Scan for the cell matching the given text and deliver its [x, y] coordinate at center. 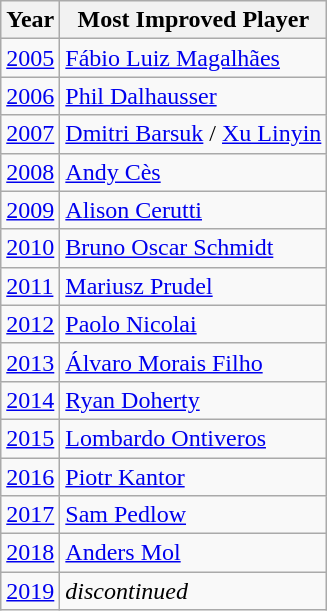
Álvaro Morais Filho [194, 362]
Bruno Oscar Schmidt [194, 248]
2008 [30, 172]
2014 [30, 400]
Paolo Nicolai [194, 324]
2012 [30, 324]
Sam Pedlow [194, 515]
Dmitri Barsuk / Xu Linyin [194, 134]
2017 [30, 515]
Mariusz Prudel [194, 286]
Lombardo Ontiveros [194, 438]
2010 [30, 248]
Most Improved Player [194, 20]
Ryan Doherty [194, 400]
Alison Cerutti [194, 210]
2016 [30, 477]
2011 [30, 286]
Year [30, 20]
2015 [30, 438]
2018 [30, 553]
Andy Cès [194, 172]
2007 [30, 134]
Anders Mol [194, 553]
discontinued [194, 591]
Piotr Kantor [194, 477]
2009 [30, 210]
Phil Dalhausser [194, 96]
Fábio Luiz Magalhães [194, 58]
2005 [30, 58]
2013 [30, 362]
2006 [30, 96]
2019 [30, 591]
